Determine the [x, y] coordinate at the center of the cell enclosing the given text.  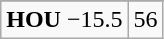
56 [146, 20]
HOU −15.5 [64, 20]
